Search for the cell housing the specified text and yield its [X, Y] center coordinate. 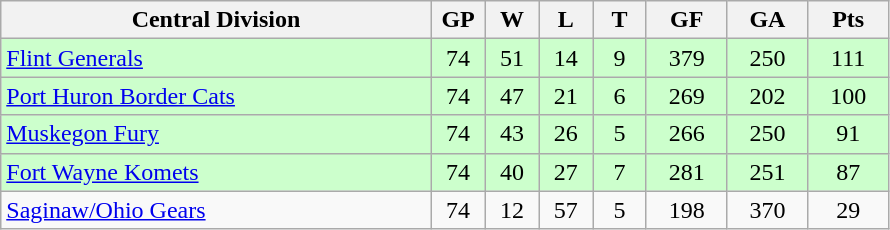
29 [848, 210]
7 [620, 172]
40 [512, 172]
GA [768, 20]
51 [512, 58]
251 [768, 172]
91 [848, 134]
Saginaw/Ohio Gears [216, 210]
Flint Generals [216, 58]
GP [458, 20]
21 [566, 96]
100 [848, 96]
9 [620, 58]
T [620, 20]
GF [686, 20]
12 [512, 210]
198 [686, 210]
6 [620, 96]
281 [686, 172]
87 [848, 172]
370 [768, 210]
57 [566, 210]
Pts [848, 20]
47 [512, 96]
266 [686, 134]
L [566, 20]
Central Division [216, 20]
43 [512, 134]
14 [566, 58]
W [512, 20]
26 [566, 134]
Fort Wayne Komets [216, 172]
379 [686, 58]
269 [686, 96]
27 [566, 172]
111 [848, 58]
Port Huron Border Cats [216, 96]
202 [768, 96]
Muskegon Fury [216, 134]
